Provide the (x, y) coordinate of the cell's center where the given text is located.  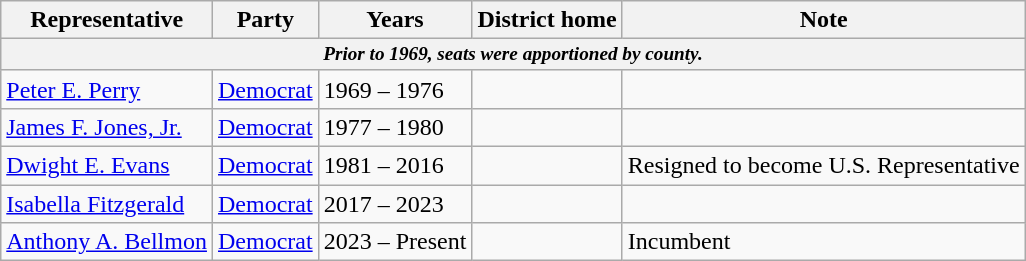
Years (395, 20)
Party (265, 20)
Dwight E. Evans (107, 166)
2017 – 2023 (395, 204)
Prior to 1969, seats were apportioned by county. (513, 55)
Anthony A. Bellmon (107, 242)
2023 – Present (395, 242)
District home (547, 20)
1977 – 1980 (395, 128)
Isabella Fitzgerald (107, 204)
1969 – 1976 (395, 89)
James F. Jones, Jr. (107, 128)
Representative (107, 20)
Peter E. Perry (107, 89)
Incumbent (824, 242)
Resigned to become U.S. Representative (824, 166)
1981 – 2016 (395, 166)
Note (824, 20)
